Pinpoint the cell where the given text exists, returning its [x, y] midpoint coordinate. 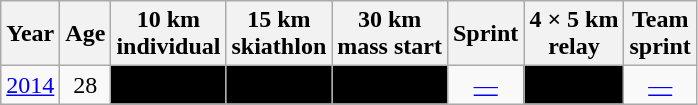
30 kmmass start [390, 34]
10 kmindividual [168, 34]
Year [30, 34]
2014 [30, 85]
15 kmskiathlon [279, 34]
28 [86, 85]
Sprint [485, 34]
4 × 5 kmrelay [574, 34]
Teamsprint [660, 34]
Age [86, 34]
